Output the [x, y] coordinate of the center of the cell containing the given text.  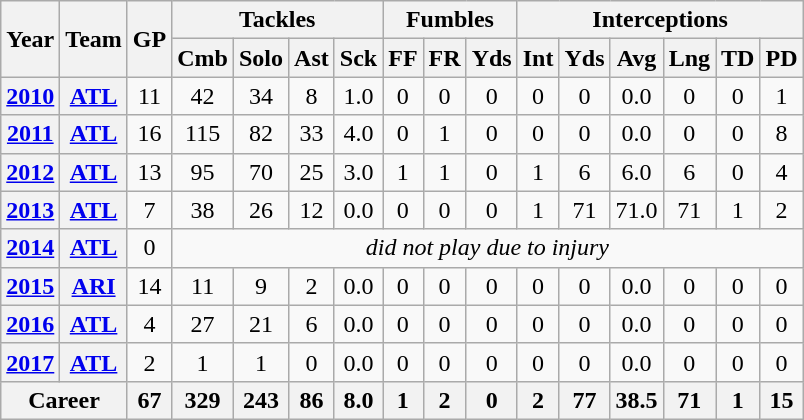
Int [538, 58]
243 [260, 400]
2013 [30, 210]
33 [312, 134]
Interceptions [660, 20]
1.0 [358, 96]
Fumbles [450, 20]
4.0 [358, 134]
34 [260, 96]
71.0 [636, 210]
25 [312, 172]
8.0 [358, 400]
7 [149, 210]
PD [782, 58]
115 [203, 134]
FF [403, 58]
77 [584, 400]
Ast [312, 58]
GP [149, 39]
70 [260, 172]
9 [260, 286]
Solo [260, 58]
TD [738, 58]
38.5 [636, 400]
2017 [30, 362]
3.0 [358, 172]
2012 [30, 172]
14 [149, 286]
82 [260, 134]
Sck [358, 58]
Avg [636, 58]
Tackles [278, 20]
FR [444, 58]
329 [203, 400]
2016 [30, 324]
2014 [30, 248]
67 [149, 400]
Year [30, 39]
Team [94, 39]
Career [64, 400]
2015 [30, 286]
6.0 [636, 172]
ARI [94, 286]
42 [203, 96]
27 [203, 324]
Cmb [203, 58]
15 [782, 400]
12 [312, 210]
95 [203, 172]
Lng [689, 58]
26 [260, 210]
did not play due to injury [488, 248]
16 [149, 134]
2011 [30, 134]
38 [203, 210]
13 [149, 172]
21 [260, 324]
86 [312, 400]
2010 [30, 96]
